Pinpoint the cell where the given text exists, returning its (X, Y) midpoint coordinate. 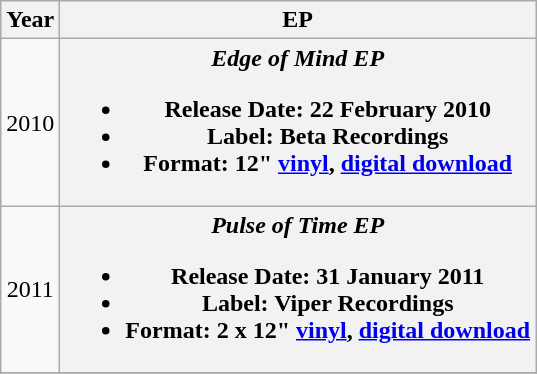
2011 (30, 290)
Edge of Mind EPRelease Date: 22 February 2010Label: Beta RecordingsFormat: 12" vinyl, digital download (298, 122)
2010 (30, 122)
Year (30, 20)
EP (298, 20)
Pulse of Time EPRelease Date: 31 January 2011Label: Viper RecordingsFormat: 2 x 12" vinyl, digital download (298, 290)
